Return (X, Y) of the center of cell containing provided text 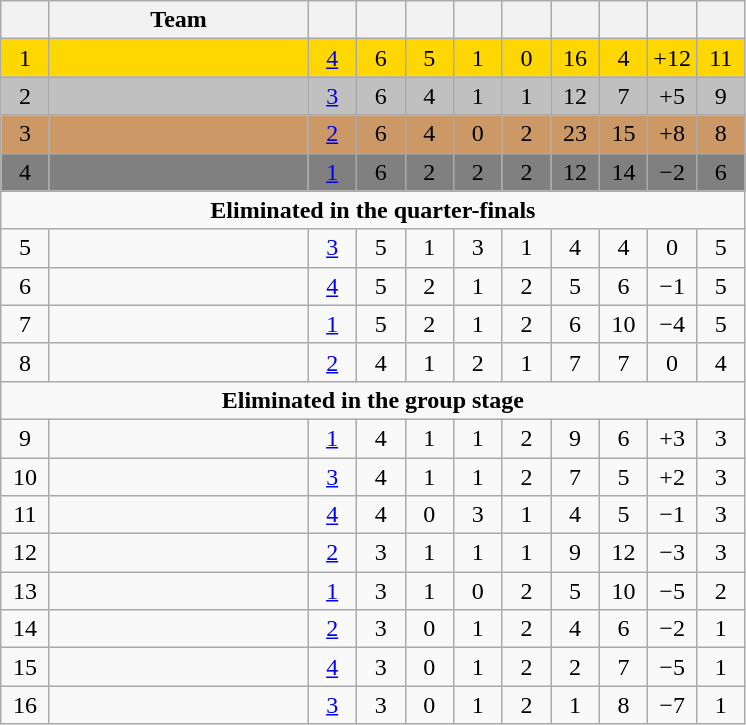
+3 (672, 438)
+5 (672, 96)
+2 (672, 477)
Eliminated in the group stage (373, 400)
−3 (672, 553)
Team (178, 20)
+12 (672, 58)
23 (576, 134)
−7 (672, 705)
+8 (672, 134)
13 (26, 591)
Eliminated in the quarter-finals (373, 210)
−4 (672, 324)
